Pinpoint the cell where the given text exists, returning its [X, Y] midpoint coordinate. 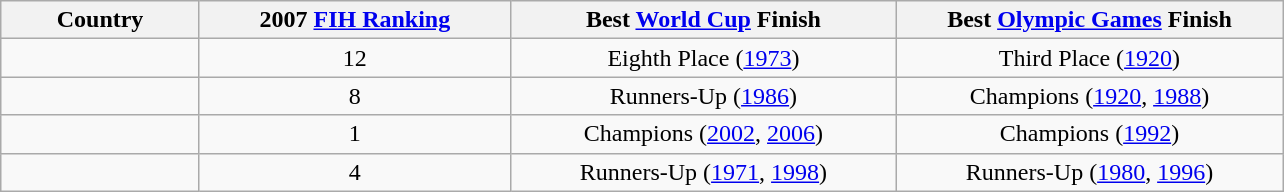
Third Place (1920) [1089, 58]
Runners-Up (1980, 1996) [1089, 172]
1 [354, 134]
Eighth Place (1973) [703, 58]
Best Olympic Games Finish [1089, 20]
2007 FIH Ranking [354, 20]
Best World Cup Finish [703, 20]
12 [354, 58]
Champions (1992) [1089, 134]
Runners-Up (1986) [703, 96]
8 [354, 96]
Champions (2002, 2006) [703, 134]
Runners-Up (1971, 1998) [703, 172]
Country [100, 20]
Champions (1920, 1988) [1089, 96]
4 [354, 172]
